Determine the (x, y) coordinate at the center of the cell enclosing the given text.  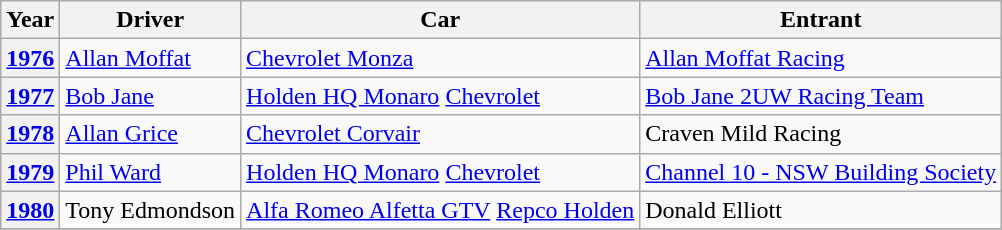
Tony Edmondson (150, 210)
1980 (30, 210)
Chevrolet Corvair (440, 134)
1978 (30, 134)
Entrant (821, 20)
Bob Jane 2UW Racing Team (821, 96)
Phil Ward (150, 172)
Alfa Romeo Alfetta GTV Repco Holden (440, 210)
1977 (30, 96)
Allan Moffat Racing (821, 58)
Car (440, 20)
1979 (30, 172)
Channel 10 - NSW Building Society (821, 172)
Allan Moffat (150, 58)
Year (30, 20)
Donald Elliott (821, 210)
Craven Mild Racing (821, 134)
Bob Jane (150, 96)
Allan Grice (150, 134)
1976 (30, 58)
Chevrolet Monza (440, 58)
Driver (150, 20)
